Return (X, Y) of the center of cell containing provided text 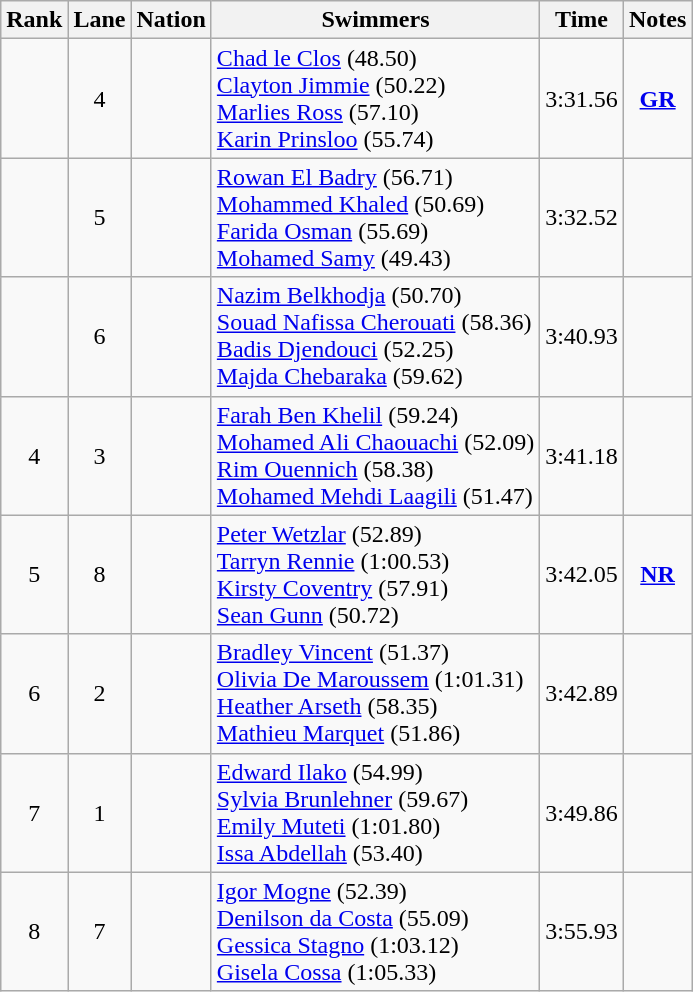
Time (582, 20)
3:42.89 (582, 694)
Nazim Belkhodja (50.70)Souad Nafissa Cherouati (58.36)Badis Djendouci (52.25)Majda Chebaraka (59.62) (375, 336)
Swimmers (375, 20)
Lane (100, 20)
Notes (657, 20)
3:49.86 (582, 812)
Rank (34, 20)
3:32.52 (582, 218)
Chad le Clos (48.50)Clayton Jimmie (50.22)Marlies Ross (57.10)Karin Prinsloo (55.74) (375, 98)
Rowan El Badry (56.71)Mohammed Khaled (50.69)Farida Osman (55.69)Mohamed Samy (49.43) (375, 218)
3:40.93 (582, 336)
Bradley Vincent (51.37)Olivia De Maroussem (1:01.31)Heather Arseth (58.35)Mathieu Marquet (51.86) (375, 694)
2 (100, 694)
3:55.93 (582, 932)
NR (657, 574)
3 (100, 456)
Peter Wetzlar (52.89) Tarryn Rennie (1:00.53)Kirsty Coventry (57.91)Sean Gunn (50.72) (375, 574)
3:31.56 (582, 98)
GR (657, 98)
Igor Mogne (52.39)Denilson da Costa (55.09)Gessica Stagno (1:03.12)Gisela Cossa (1:05.33) (375, 932)
Farah Ben Khelil (59.24)Mohamed Ali Chaouachi (52.09)Rim Ouennich (58.38)Mohamed Mehdi Laagili (51.47) (375, 456)
Edward Ilako (54.99)Sylvia Brunlehner (59.67)Emily Muteti (1:01.80)Issa Abdellah (53.40) (375, 812)
1 (100, 812)
3:41.18 (582, 456)
3:42.05 (582, 574)
Nation (171, 20)
